Extract the (x, y) coordinate from the center of the cell holding the provided text.  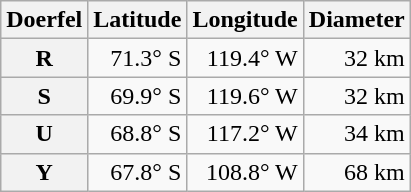
119.4° W (245, 58)
68.8° S (138, 134)
69.9° S (138, 96)
71.3° S (138, 58)
67.8° S (138, 172)
S (44, 96)
Y (44, 172)
68 km (356, 172)
34 km (356, 134)
Longitude (245, 20)
Latitude (138, 20)
Doerfel (44, 20)
119.6° W (245, 96)
Diameter (356, 20)
U (44, 134)
R (44, 58)
108.8° W (245, 172)
117.2° W (245, 134)
